Return (x, y) of the center of cell containing provided text 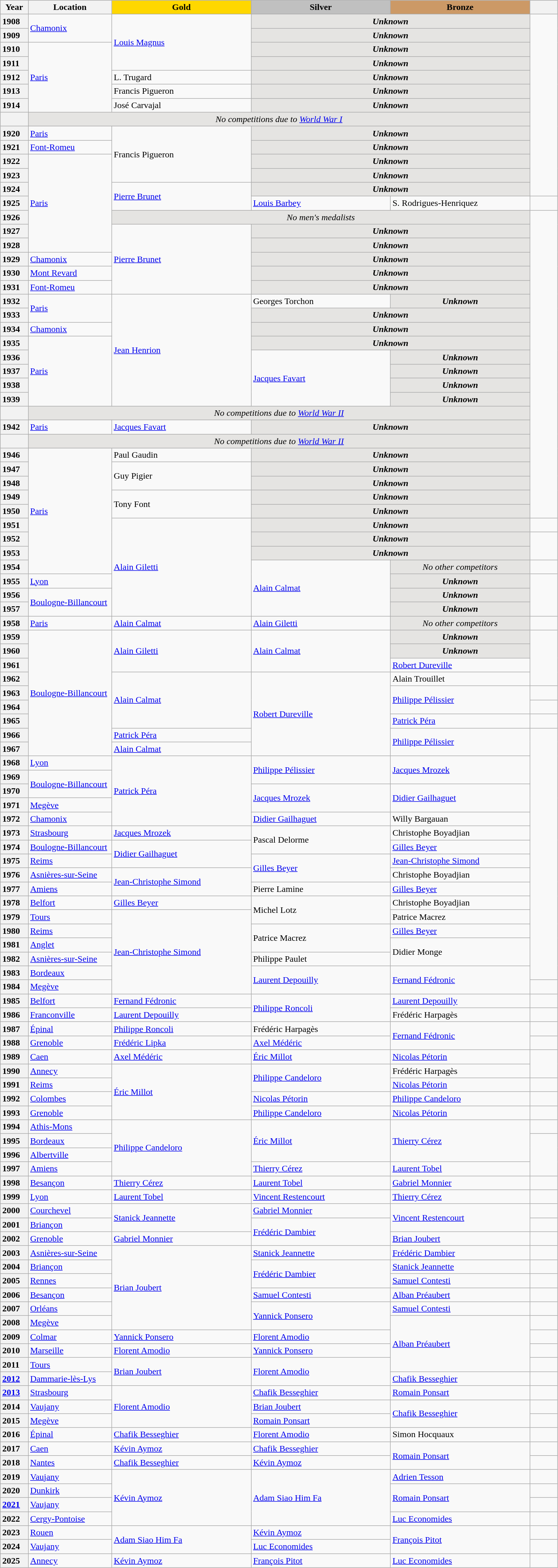
2018 (14, 1462)
Michel Lotz (321, 910)
1956 (14, 595)
Courchevel (70, 1211)
1992 (14, 1099)
1986 (14, 1015)
2008 (14, 1323)
1946 (14, 455)
No competitions due to World War I (279, 119)
1995 (14, 1141)
2012 (14, 1379)
1939 (14, 399)
Pierre Lamine (321, 889)
1999 (14, 1197)
1955 (14, 581)
1908 (14, 21)
1912 (14, 77)
Anglet (70, 945)
2002 (14, 1239)
Tony Font (182, 504)
1913 (14, 91)
1958 (14, 623)
Georges Torchon (321, 301)
1973 (14, 833)
Franconville (70, 1015)
Guy Pigier (182, 476)
Louis Magnus (182, 42)
1974 (14, 847)
1967 (14, 749)
José Carvajal (182, 105)
1951 (14, 525)
1930 (14, 273)
2015 (14, 1421)
1950 (14, 511)
2025 (14, 1561)
Dammarie-lès-Lys (70, 1379)
2000 (14, 1211)
No men's medalists (321, 217)
1993 (14, 1113)
1947 (14, 469)
1991 (14, 1085)
Nantes (70, 1462)
1963 (14, 693)
Willy Bargauan (460, 819)
Jean Henrion (182, 350)
Athis-Mons (70, 1127)
2011 (14, 1365)
1977 (14, 889)
1996 (14, 1155)
1984 (14, 987)
1952 (14, 539)
2009 (14, 1337)
Philippe Paulet (321, 959)
2019 (14, 1476)
1964 (14, 707)
1948 (14, 483)
1994 (14, 1127)
2020 (14, 1490)
Silver (321, 7)
1938 (14, 385)
1924 (14, 189)
1932 (14, 301)
2016 (14, 1435)
Simon Hocquaux (460, 1435)
1933 (14, 315)
Didier Monge (460, 952)
2007 (14, 1309)
2005 (14, 1281)
Louis Barbey (321, 203)
1998 (14, 1183)
Colmar (70, 1337)
1953 (14, 553)
1957 (14, 609)
2010 (14, 1351)
1988 (14, 1043)
2021 (14, 1504)
1959 (14, 637)
1961 (14, 665)
1983 (14, 973)
1989 (14, 1057)
1931 (14, 287)
1978 (14, 903)
1965 (14, 721)
1980 (14, 931)
1925 (14, 203)
1909 (14, 35)
1962 (14, 679)
1975 (14, 861)
1911 (14, 63)
Alain Trouillet (460, 679)
Rouen (70, 1533)
2001 (14, 1225)
Marseille (70, 1351)
1920 (14, 133)
2013 (14, 1393)
Year (14, 7)
2024 (14, 1547)
Frédéric Lipka (182, 1043)
1934 (14, 329)
1966 (14, 735)
1921 (14, 147)
Location (70, 7)
1976 (14, 875)
1969 (14, 777)
Rennes (70, 1281)
1981 (14, 945)
1982 (14, 959)
Paul Gaudin (182, 455)
1922 (14, 161)
S. Rodrigues-Henriquez (460, 203)
Gold (182, 7)
1954 (14, 567)
2023 (14, 1533)
Adrien Tesson (460, 1476)
2014 (14, 1407)
1949 (14, 497)
1942 (14, 427)
1910 (14, 49)
1972 (14, 819)
1928 (14, 245)
1997 (14, 1169)
2003 (14, 1253)
1927 (14, 231)
1937 (14, 371)
1985 (14, 1001)
1936 (14, 357)
Bronze (460, 7)
Cergy-Pontoise (70, 1519)
1929 (14, 259)
1960 (14, 651)
2004 (14, 1267)
1914 (14, 105)
1935 (14, 343)
2022 (14, 1519)
1990 (14, 1071)
Dunkirk (70, 1490)
Mont Revard (70, 273)
1923 (14, 175)
1968 (14, 763)
1926 (14, 217)
2006 (14, 1294)
L. Trugard (182, 77)
2017 (14, 1449)
1987 (14, 1029)
Pascal Delorme (321, 840)
1979 (14, 917)
Orléans (70, 1309)
Colombes (70, 1099)
Albertville (70, 1155)
1970 (14, 791)
1971 (14, 805)
